Scan for the cell matching the given text and deliver its (X, Y) coordinate at center. 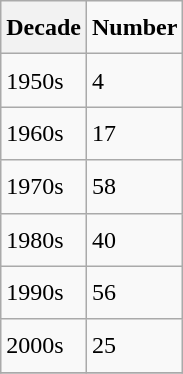
2000s (44, 346)
17 (134, 134)
1950s (44, 80)
1960s (44, 134)
Number (134, 28)
25 (134, 346)
1970s (44, 186)
1990s (44, 292)
56 (134, 292)
40 (134, 240)
58 (134, 186)
4 (134, 80)
Decade (44, 28)
1980s (44, 240)
